Identify which cell holds the provided text, then report its (X, Y) central coordinate. 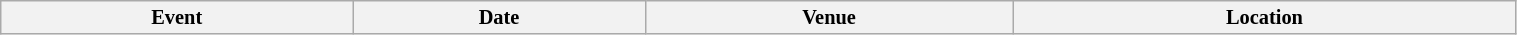
Venue (828, 17)
Location (1264, 17)
Date (500, 17)
Event (177, 17)
